Return the (X, Y) coordinate for the center point of the cell that contains the specified text.  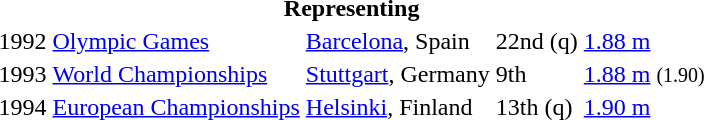
9th (536, 74)
Barcelona, Spain (398, 41)
Stuttgart, Germany (398, 74)
World Championships (176, 74)
Olympic Games (176, 41)
22nd (q) (536, 41)
